Extract the [X, Y] coordinate from the center of the cell holding the provided text.  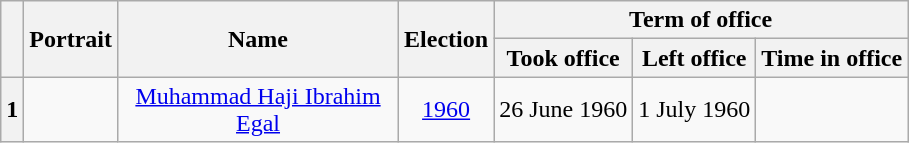
1 [12, 110]
Portrait [71, 39]
Took office [564, 58]
Muhammad Haji Ibrahim Egal [258, 110]
Time in office [832, 58]
Election [446, 39]
1960 [446, 110]
Left office [694, 58]
Term of office [701, 20]
Name [258, 39]
1 July 1960 [694, 110]
26 June 1960 [564, 110]
